Pinpoint the cell where the given text exists, returning its (x, y) midpoint coordinate. 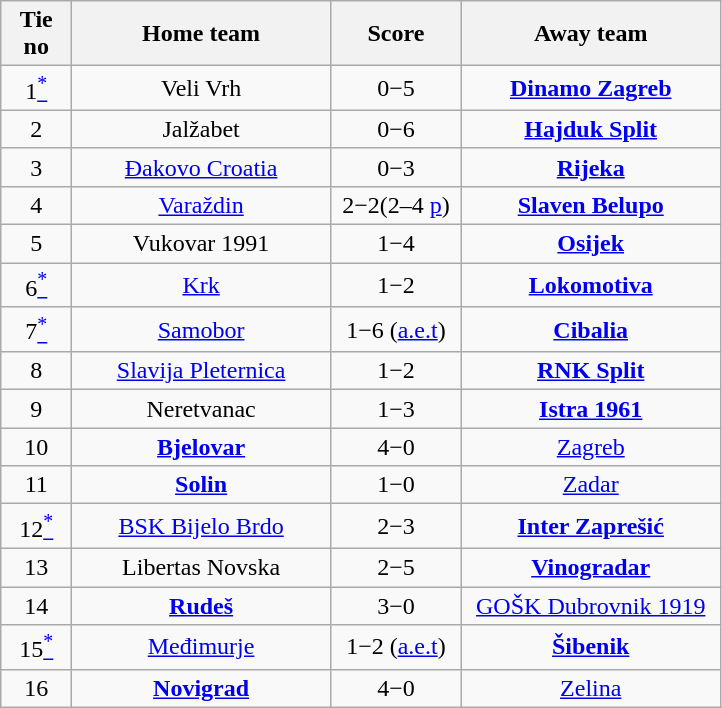
RNK Split (590, 371)
GOŠK Dubrovnik 1919 (590, 606)
1−4 (396, 244)
1* (36, 88)
Međimurje (202, 648)
Veli Vrh (202, 88)
Jalžabet (202, 129)
Slaven Belupo (590, 205)
Dinamo Zagreb (590, 88)
2−3 (396, 526)
3−0 (396, 606)
Rijeka (590, 167)
11 (36, 485)
8 (36, 371)
Varaždin (202, 205)
1−3 (396, 409)
Libertas Novska (202, 568)
Samobor (202, 330)
Inter Zaprešić (590, 526)
0−5 (396, 88)
Zadar (590, 485)
Score (396, 34)
1−0 (396, 485)
Novigrad (202, 688)
Lokomotiva (590, 286)
Zagreb (590, 447)
Slavija Pleternica (202, 371)
7* (36, 330)
5 (36, 244)
Đakovo Croatia (202, 167)
Tie no (36, 34)
16 (36, 688)
Neretvanac (202, 409)
Solin (202, 485)
1−6 (a.e.t) (396, 330)
2−5 (396, 568)
Vinogradar (590, 568)
1−2 (a.e.t) (396, 648)
0−6 (396, 129)
Cibalia (590, 330)
9 (36, 409)
Zelina (590, 688)
2−2(2–4 p) (396, 205)
12* (36, 526)
BSK Bijelo Brdo (202, 526)
Osijek (590, 244)
Away team (590, 34)
0−3 (396, 167)
13 (36, 568)
4 (36, 205)
Vukovar 1991 (202, 244)
Hajduk Split (590, 129)
Rudeš (202, 606)
6* (36, 286)
14 (36, 606)
15* (36, 648)
10 (36, 447)
Istra 1961 (590, 409)
2 (36, 129)
Home team (202, 34)
Krk (202, 286)
3 (36, 167)
Bjelovar (202, 447)
Šibenik (590, 648)
